Extract the [x, y] coordinate from the center of the cell holding the provided text.  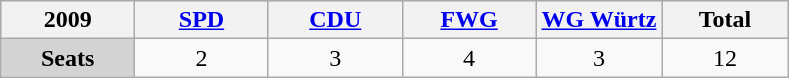
FWG [469, 20]
WG Würtz [599, 20]
SPD [202, 20]
4 [469, 58]
Seats [68, 58]
2 [202, 58]
Total [725, 20]
2009 [68, 20]
CDU [335, 20]
12 [725, 58]
